Output the [x, y] coordinate of the center of the cell containing the given text.  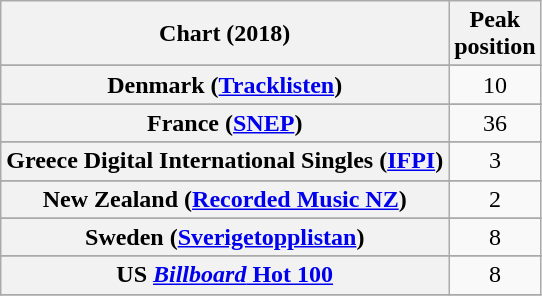
Sweden (Sverigetopplistan) [225, 237]
Chart (2018) [225, 34]
Peak position [495, 34]
10 [495, 85]
France (SNEP) [225, 123]
US Billboard Hot 100 [225, 275]
Denmark (Tracklisten) [225, 85]
New Zealand (Recorded Music NZ) [225, 199]
2 [495, 199]
3 [495, 161]
Greece Digital International Singles (IFPI) [225, 161]
36 [495, 123]
